Provide the [X, Y] coordinate of the cell's center where the given text is located.  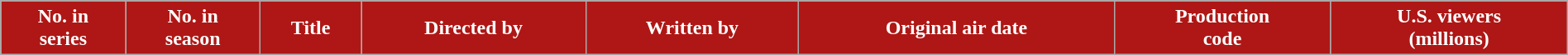
No. inseason [193, 28]
Directed by [473, 28]
Written by [692, 28]
Original air date [956, 28]
Title [310, 28]
No. inseries [63, 28]
Productioncode [1222, 28]
U.S. viewers(millions) [1449, 28]
